Pinpoint the cell where the given text exists, returning its [X, Y] midpoint coordinate. 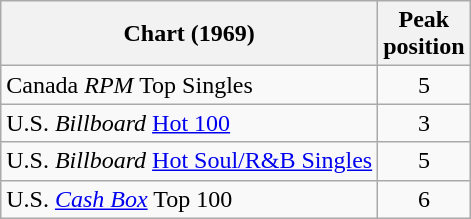
Chart (1969) [190, 34]
3 [424, 123]
U.S. Billboard Hot Soul/R&B Singles [190, 161]
U.S. Cash Box Top 100 [190, 199]
6 [424, 199]
Peakposition [424, 34]
Canada RPM Top Singles [190, 85]
U.S. Billboard Hot 100 [190, 123]
